Scan for the cell matching the given text and deliver its (x, y) coordinate at center. 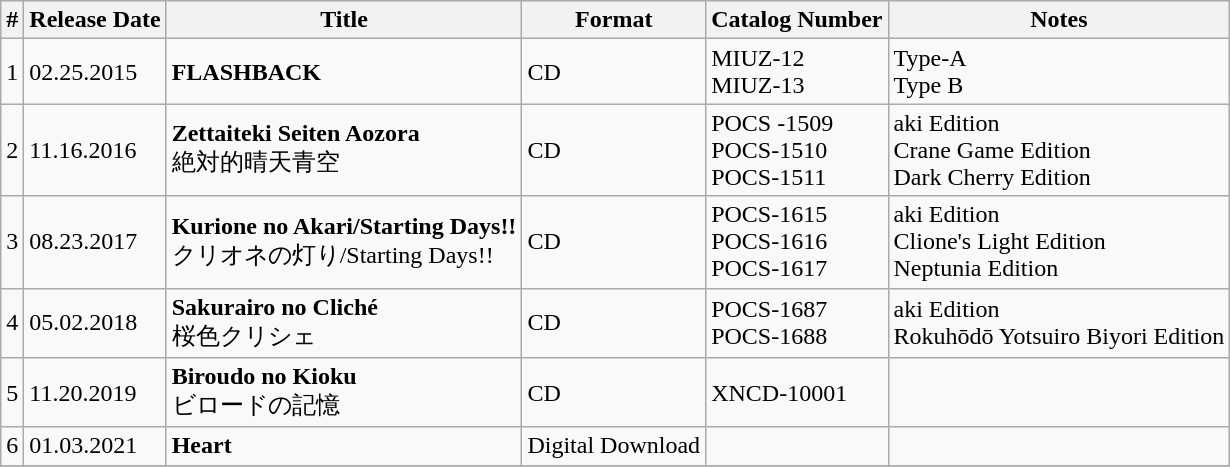
Catalog Number (797, 20)
aki Edition Rokuhōdō Yotsuiro Biyori Edition (1059, 323)
MIUZ-12 MIUZ-13 (797, 72)
Release Date (95, 20)
2 (12, 150)
POCS-1615 POCS-1616 POCS-1617 (797, 242)
Kurione no Akari/Starting Days!! クリオネの灯り/Starting Days!! (344, 242)
3 (12, 242)
Digital Download (614, 446)
aki Edition Crane Game Edition Dark Cherry Edition (1059, 150)
11.16.2016 (95, 150)
Notes (1059, 20)
FLASHBACK (344, 72)
02.25.2015 (95, 72)
# (12, 20)
XNCD-10001 (797, 393)
aki Edition Clione's Light Edition Neptunia Edition (1059, 242)
5 (12, 393)
05.02.2018 (95, 323)
01.03.2021 (95, 446)
1 (12, 72)
11.20.2019 (95, 393)
Sakurairo no Cliché 桜色クリシェ (344, 323)
Type-A Type B (1059, 72)
Biroudo no Kioku ビロードの記憶 (344, 393)
Zettaiteki Seiten Aozora 絶対的晴天青空 (344, 150)
POCS-1687 POCS-1688 (797, 323)
6 (12, 446)
4 (12, 323)
08.23.2017 (95, 242)
Format (614, 20)
Title (344, 20)
POCS -1509 POCS-1510 POCS-1511 (797, 150)
Heart (344, 446)
